Detect which cell encompasses the target text, then output its (x, y) center coordinate. 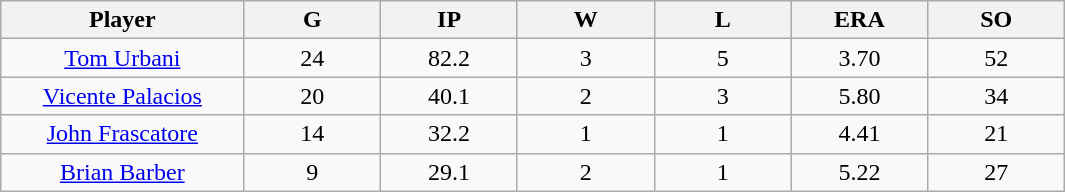
14 (312, 134)
40.1 (450, 96)
5.22 (860, 172)
27 (996, 172)
John Frascatore (122, 134)
32.2 (450, 134)
L (722, 20)
4.41 (860, 134)
29.1 (450, 172)
24 (312, 58)
20 (312, 96)
82.2 (450, 58)
52 (996, 58)
Vicente Palacios (122, 96)
5 (722, 58)
W (586, 20)
3.70 (860, 58)
9 (312, 172)
34 (996, 96)
Tom Urbani (122, 58)
Brian Barber (122, 172)
ERA (860, 20)
Player (122, 20)
SO (996, 20)
5.80 (860, 96)
G (312, 20)
IP (450, 20)
21 (996, 134)
